Search for the cell housing the specified text and yield its (x, y) center coordinate. 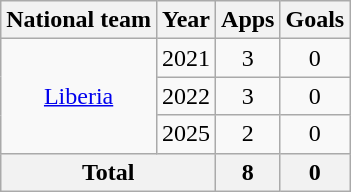
2 (248, 134)
Liberia (79, 96)
Apps (248, 20)
Year (186, 20)
2021 (186, 58)
2022 (186, 96)
8 (248, 172)
Total (108, 172)
National team (79, 20)
Goals (315, 20)
2025 (186, 134)
